Capture the cell that displays the provided text and extract its (x, y) central coordinate. 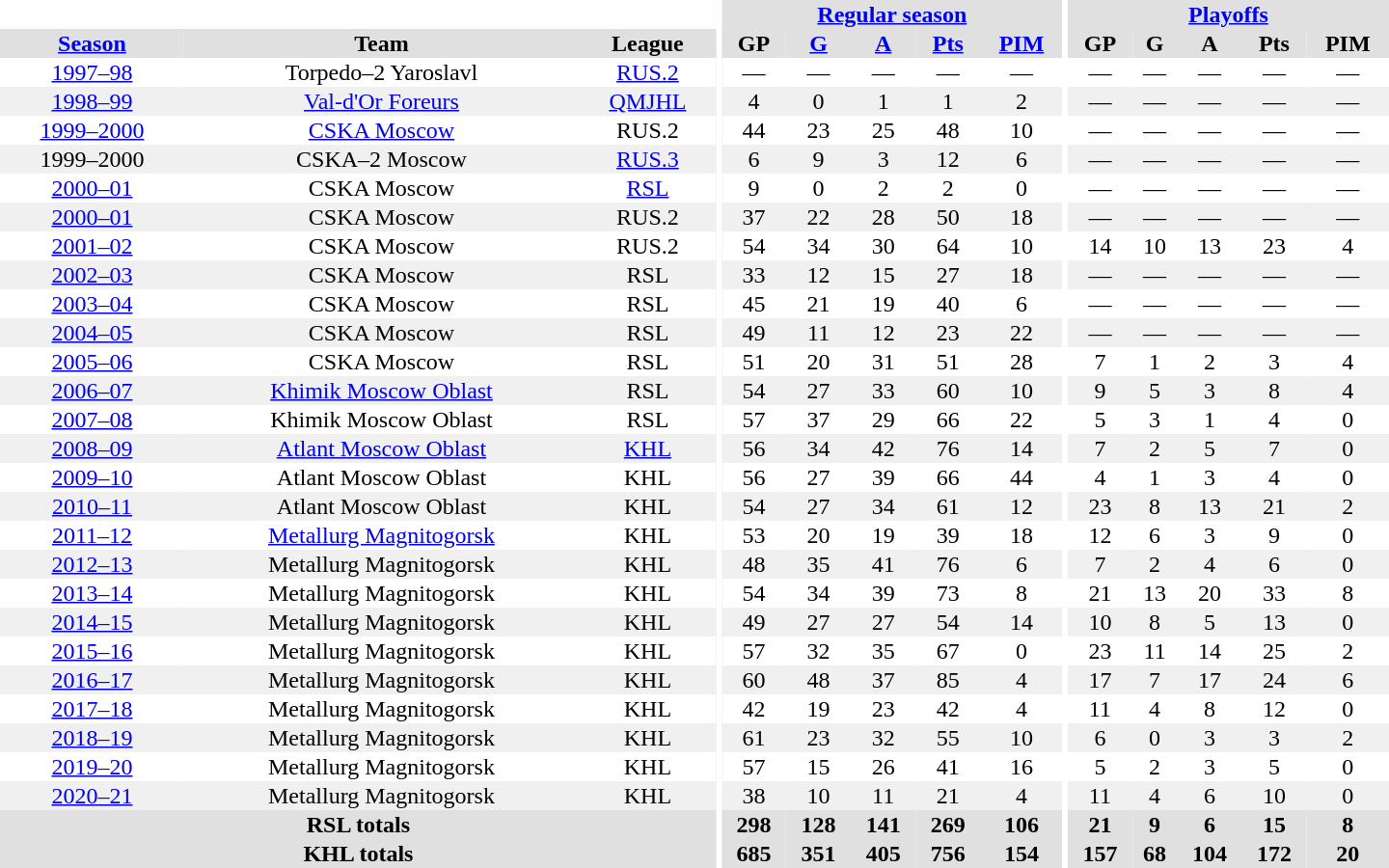
2013–14 (93, 593)
Season (93, 43)
KHL totals (359, 854)
45 (754, 304)
53 (754, 535)
756 (947, 854)
Val-d'Or Foreurs (382, 101)
73 (947, 593)
Playoffs (1229, 14)
55 (947, 738)
30 (884, 246)
2014–15 (93, 622)
298 (754, 825)
2001–02 (93, 246)
685 (754, 854)
38 (754, 796)
50 (947, 217)
2016–17 (93, 680)
128 (818, 825)
16 (1021, 767)
172 (1273, 854)
2020–21 (93, 796)
2015–16 (93, 651)
351 (818, 854)
269 (947, 825)
2017–18 (93, 709)
RSL totals (359, 825)
2003–04 (93, 304)
64 (947, 246)
2007–08 (93, 420)
2008–09 (93, 448)
Regular season (892, 14)
QMJHL (648, 101)
85 (947, 680)
CSKA–2 Moscow (382, 159)
26 (884, 767)
29 (884, 420)
RUS.3 (648, 159)
67 (947, 651)
1998–99 (93, 101)
2012–13 (93, 564)
Team (382, 43)
League (648, 43)
2019–20 (93, 767)
2004–05 (93, 333)
2011–12 (93, 535)
2010–11 (93, 506)
2006–07 (93, 391)
104 (1210, 854)
68 (1155, 854)
2018–19 (93, 738)
2002–03 (93, 275)
157 (1100, 854)
40 (947, 304)
154 (1021, 854)
Torpedo–2 Yaroslavl (382, 72)
31 (884, 362)
1997–98 (93, 72)
24 (1273, 680)
405 (884, 854)
2005–06 (93, 362)
106 (1021, 825)
141 (884, 825)
2009–10 (93, 477)
